Locate the cell with the specified text and output its [x, y] center coordinate. 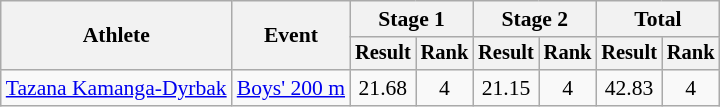
Stage 1 [412, 19]
Stage 2 [534, 19]
Total [658, 19]
Boys' 200 m [291, 88]
42.83 [629, 88]
21.15 [506, 88]
21.68 [383, 88]
Event [291, 36]
Athlete [116, 36]
Tazana Kamanga-Dyrbak [116, 88]
